Determine the [X, Y] coordinate at the center of the cell enclosing the given text.  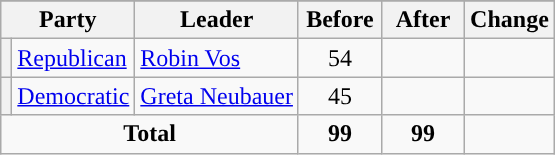
Party [68, 20]
Change [510, 20]
Republican [74, 58]
Leader [217, 20]
54 [340, 58]
Total [150, 134]
Democratic [74, 96]
Greta Neubauer [217, 96]
After [424, 20]
Robin Vos [217, 58]
45 [340, 96]
Before [340, 20]
